From the cell containing the given text, extract its center point as (x, y) coordinate. 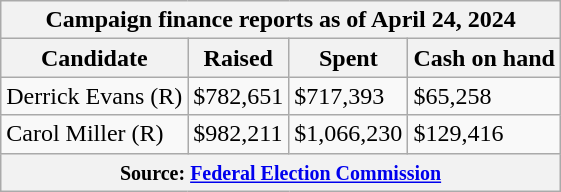
$1,066,230 (348, 134)
$982,211 (238, 134)
$65,258 (484, 96)
Campaign finance reports as of April 24, 2024 (281, 20)
Raised (238, 58)
$717,393 (348, 96)
Derrick Evans (R) (94, 96)
Cash on hand (484, 58)
Source: Federal Election Commission (281, 172)
$129,416 (484, 134)
Spent (348, 58)
Carol Miller (R) (94, 134)
Candidate (94, 58)
$782,651 (238, 96)
